Locate the cell with the specified text and output its [X, Y] center coordinate. 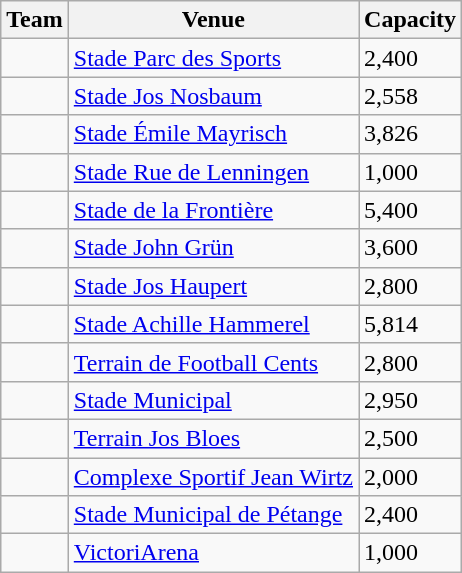
Stade John Grün [213, 248]
2,500 [410, 438]
2,000 [410, 477]
Venue [213, 20]
2,558 [410, 96]
Stade Rue de Lenningen [213, 172]
5,814 [410, 324]
Stade de la Frontière [213, 210]
Stade Parc des Sports [213, 58]
Capacity [410, 20]
VictoriArena [213, 553]
Stade Municipal [213, 400]
Complexe Sportif Jean Wirtz [213, 477]
Terrain de Football Cents [213, 362]
3,826 [410, 134]
Terrain Jos Bloes [213, 438]
3,600 [410, 248]
Team [35, 20]
Stade Achille Hammerel [213, 324]
5,400 [410, 210]
Stade Jos Haupert [213, 286]
Stade Émile Mayrisch [213, 134]
2,950 [410, 400]
Stade Municipal de Pétange [213, 515]
Stade Jos Nosbaum [213, 96]
